Detect which cell encompasses the target text, then output its (x, y) center coordinate. 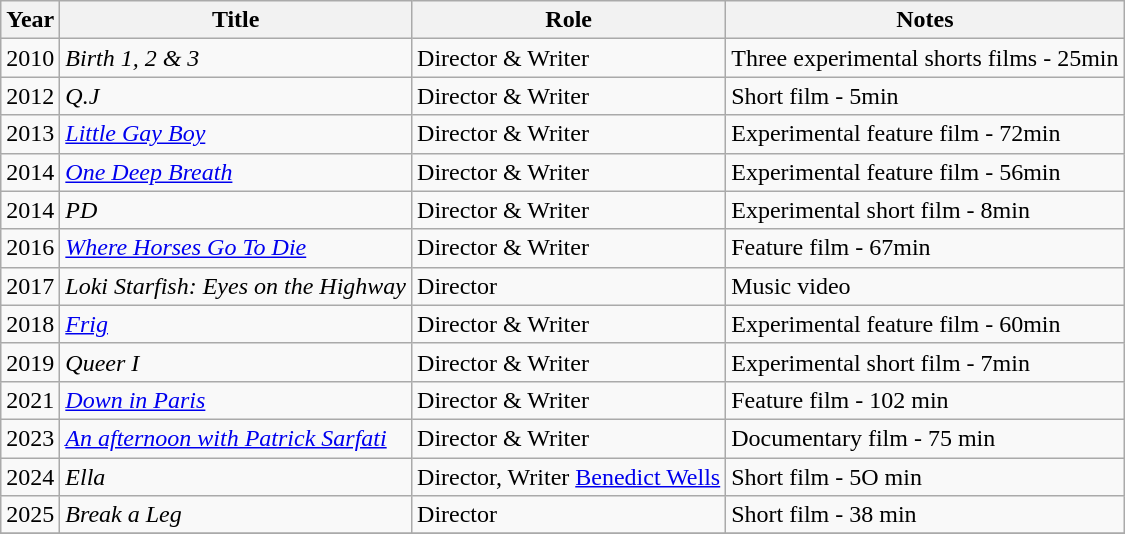
2019 (30, 362)
Loki Starfish: Eyes on the Highway (236, 286)
Little Gay Boy (236, 134)
2018 (30, 324)
Director, Writer Benedict Wells (569, 477)
Short film - 38 min (925, 515)
Short film - 5O min (925, 477)
One Deep Breath (236, 172)
Notes (925, 20)
Experimental feature film - 72min (925, 134)
Q.J (236, 96)
PD (236, 210)
Feature film - 102 min (925, 400)
Feature film - 67min (925, 248)
Down in Paris (236, 400)
2025 (30, 515)
2013 (30, 134)
Experimental feature film - 60min (925, 324)
Experimental short film - 8min (925, 210)
Three experimental shorts films - 25min (925, 58)
Frig (236, 324)
Documentary film - 75 min (925, 438)
2023 (30, 438)
Role (569, 20)
Experimental feature film - 56min (925, 172)
2010 (30, 58)
Music video (925, 286)
2017 (30, 286)
Ella (236, 477)
Short film - 5min (925, 96)
Where Horses Go To Die (236, 248)
2016 (30, 248)
An afternoon with Patrick Sarfati (236, 438)
Experimental short film - 7min (925, 362)
Break a Leg (236, 515)
Year (30, 20)
2021 (30, 400)
2024 (30, 477)
2012 (30, 96)
Queer I (236, 362)
Title (236, 20)
Birth 1, 2 & 3 (236, 58)
